For the text-containing cell, return its midpoint in (x, y) coordinate format. 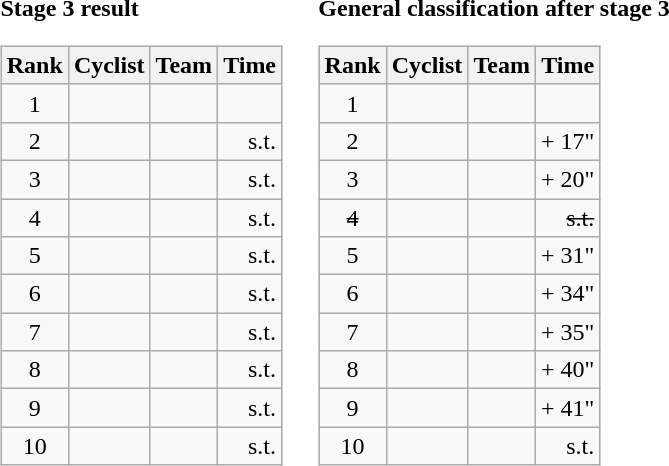
+ 17" (567, 141)
+ 41" (567, 408)
+ 20" (567, 179)
+ 35" (567, 332)
+ 40" (567, 370)
+ 31" (567, 256)
+ 34" (567, 294)
